For the text-containing cell, return its midpoint in (x, y) coordinate format. 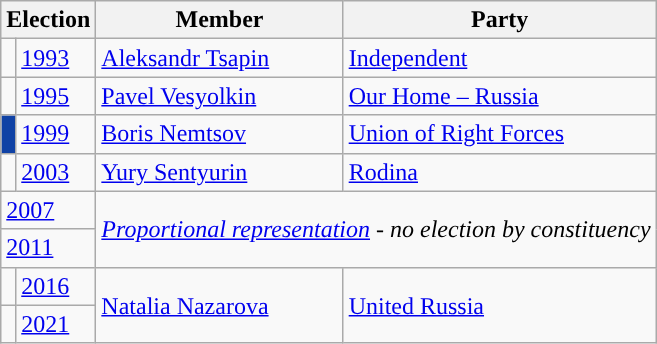
2007 (48, 210)
Proportional representation - no election by constituency (376, 229)
Union of Right Forces (500, 134)
Boris Nemtsov (220, 134)
Natalia Nazarova (220, 305)
Our Home – Russia (500, 96)
1993 (56, 58)
Rodina (500, 172)
1995 (56, 96)
Independent (500, 58)
Member (220, 20)
2021 (56, 324)
Aleksandr Tsapin (220, 58)
United Russia (500, 305)
Party (500, 20)
2016 (56, 286)
Election (48, 20)
Pavel Vesyolkin (220, 96)
Yury Sentyurin (220, 172)
2011 (48, 248)
1999 (56, 134)
2003 (56, 172)
